Extract the (X, Y) coordinate from the center of the cell holding the provided text.  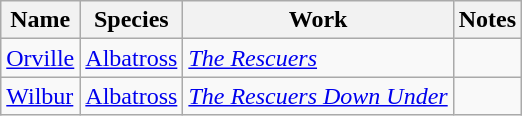
The Rescuers (318, 58)
Species (132, 20)
The Rescuers Down Under (318, 96)
Notes (487, 20)
Name (40, 20)
Orville (40, 58)
Wilbur (40, 96)
Work (318, 20)
